Scan for the cell matching the given text and deliver its [x, y] coordinate at center. 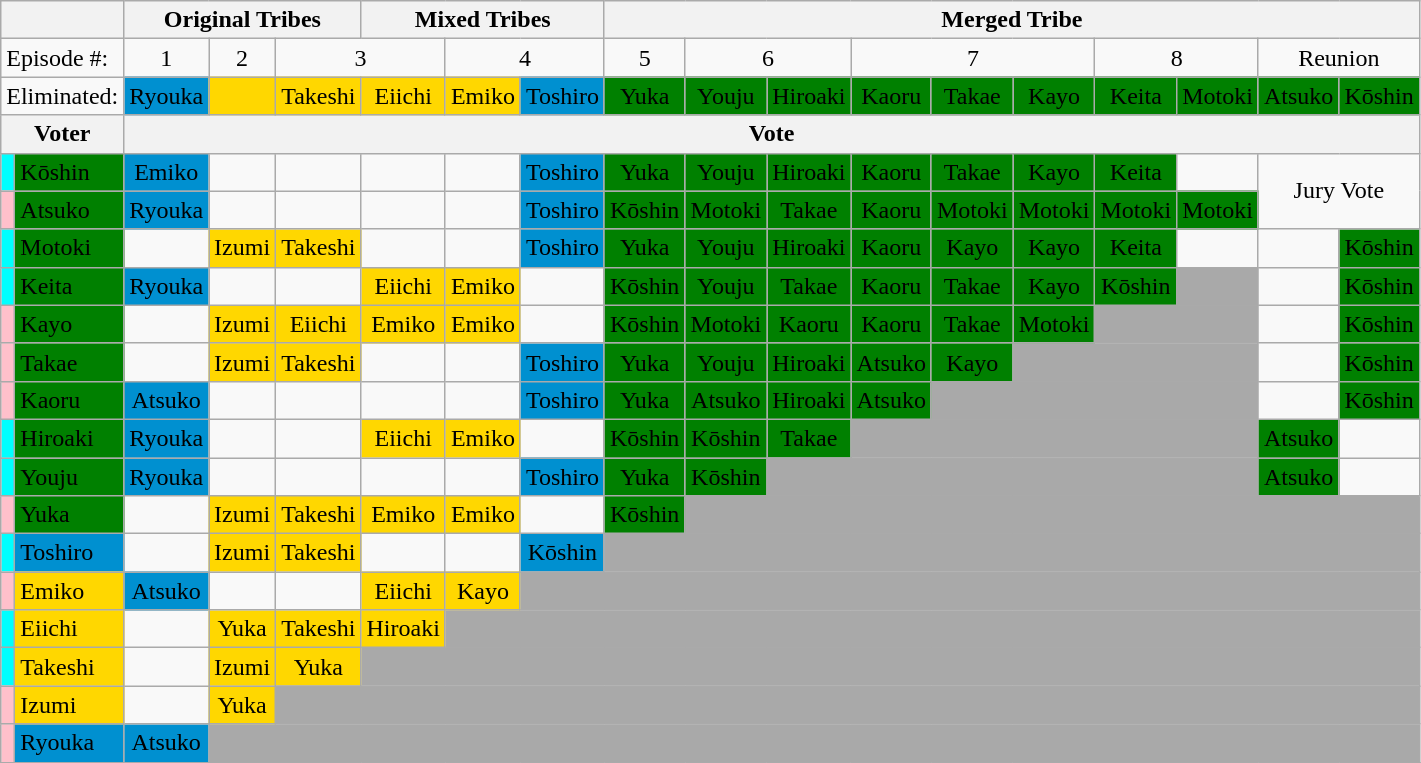
Episode #: [62, 58]
7 [973, 58]
6 [768, 58]
Original Tribes [242, 20]
Vote [772, 134]
5 [644, 58]
Mixed Tribes [482, 20]
8 [1177, 58]
Merged Tribe [1012, 20]
Eliminated: [62, 96]
4 [524, 58]
Reunion [1338, 58]
1 [166, 58]
3 [361, 58]
2 [242, 58]
Voter [62, 134]
Jury Vote [1338, 191]
